For the text-containing cell, return its midpoint in (x, y) coordinate format. 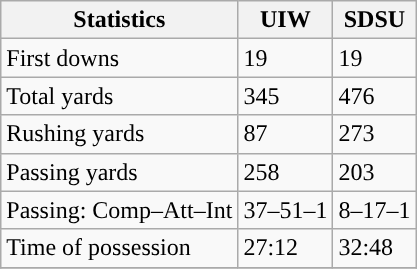
SDSU (374, 20)
87 (286, 134)
27:12 (286, 248)
273 (374, 134)
Passing: Comp–Att–Int (120, 210)
258 (286, 172)
37–51–1 (286, 210)
Total yards (120, 96)
345 (286, 96)
476 (374, 96)
8–17–1 (374, 210)
Passing yards (120, 172)
32:48 (374, 248)
Time of possession (120, 248)
203 (374, 172)
Rushing yards (120, 134)
UIW (286, 20)
First downs (120, 58)
Statistics (120, 20)
